Identify which cell holds the provided text, then report its (x, y) central coordinate. 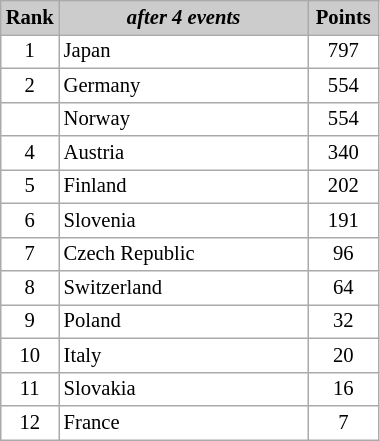
12 (30, 423)
10 (30, 355)
6 (30, 220)
16 (343, 389)
96 (343, 254)
Slovenia (184, 220)
4 (30, 153)
202 (343, 186)
Austria (184, 153)
Norway (184, 119)
797 (343, 51)
2 (30, 85)
Switzerland (184, 287)
Germany (184, 85)
Japan (184, 51)
after 4 events (184, 17)
64 (343, 287)
9 (30, 321)
20 (343, 355)
Points (343, 17)
Rank (30, 17)
11 (30, 389)
Poland (184, 321)
Finland (184, 186)
France (184, 423)
1 (30, 51)
191 (343, 220)
Czech Republic (184, 254)
340 (343, 153)
Italy (184, 355)
32 (343, 321)
Slovakia (184, 389)
8 (30, 287)
5 (30, 186)
